Find where the given text appears and provide that cell's center as [X, Y] coordinate. 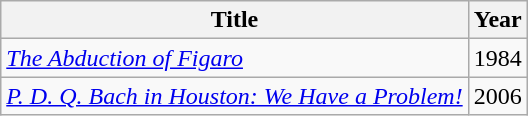
2006 [498, 96]
The Abduction of Figaro [234, 58]
Title [234, 20]
1984 [498, 58]
P. D. Q. Bach in Houston: We Have a Problem! [234, 96]
Year [498, 20]
